For the text-containing cell, return its midpoint in (x, y) coordinate format. 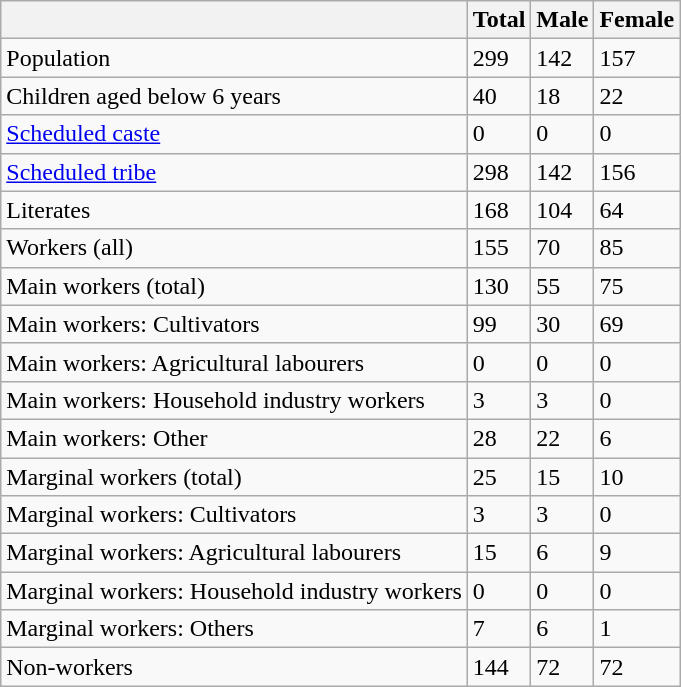
18 (562, 96)
64 (637, 210)
Marginal workers: Agricultural labourers (234, 553)
157 (637, 58)
9 (637, 553)
7 (499, 629)
25 (499, 477)
Population (234, 58)
Children aged below 6 years (234, 96)
28 (499, 438)
299 (499, 58)
Male (562, 20)
99 (499, 324)
30 (562, 324)
Total (499, 20)
Main workers: Household industry workers (234, 400)
Main workers: Agricultural labourers (234, 362)
Marginal workers (total) (234, 477)
Workers (all) (234, 248)
130 (499, 286)
75 (637, 286)
55 (562, 286)
298 (499, 172)
Marginal workers: Others (234, 629)
Main workers: Cultivators (234, 324)
Non-workers (234, 667)
168 (499, 210)
10 (637, 477)
155 (499, 248)
70 (562, 248)
1 (637, 629)
Literates (234, 210)
Scheduled tribe (234, 172)
Main workers: Other (234, 438)
Marginal workers: Household industry workers (234, 591)
104 (562, 210)
Marginal workers: Cultivators (234, 515)
Main workers (total) (234, 286)
Female (637, 20)
144 (499, 667)
156 (637, 172)
69 (637, 324)
85 (637, 248)
Scheduled caste (234, 134)
40 (499, 96)
